Locate the cell with the specified text and output its [x, y] center coordinate. 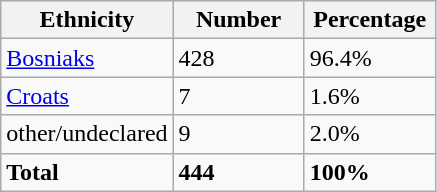
7 [238, 96]
100% [370, 172]
Croats [87, 96]
1.6% [370, 96]
Percentage [370, 20]
Ethnicity [87, 20]
96.4% [370, 58]
Number [238, 20]
Bosniaks [87, 58]
other/undeclared [87, 134]
428 [238, 58]
444 [238, 172]
2.0% [370, 134]
9 [238, 134]
Total [87, 172]
